Return [X, Y] of the center of cell containing provided text 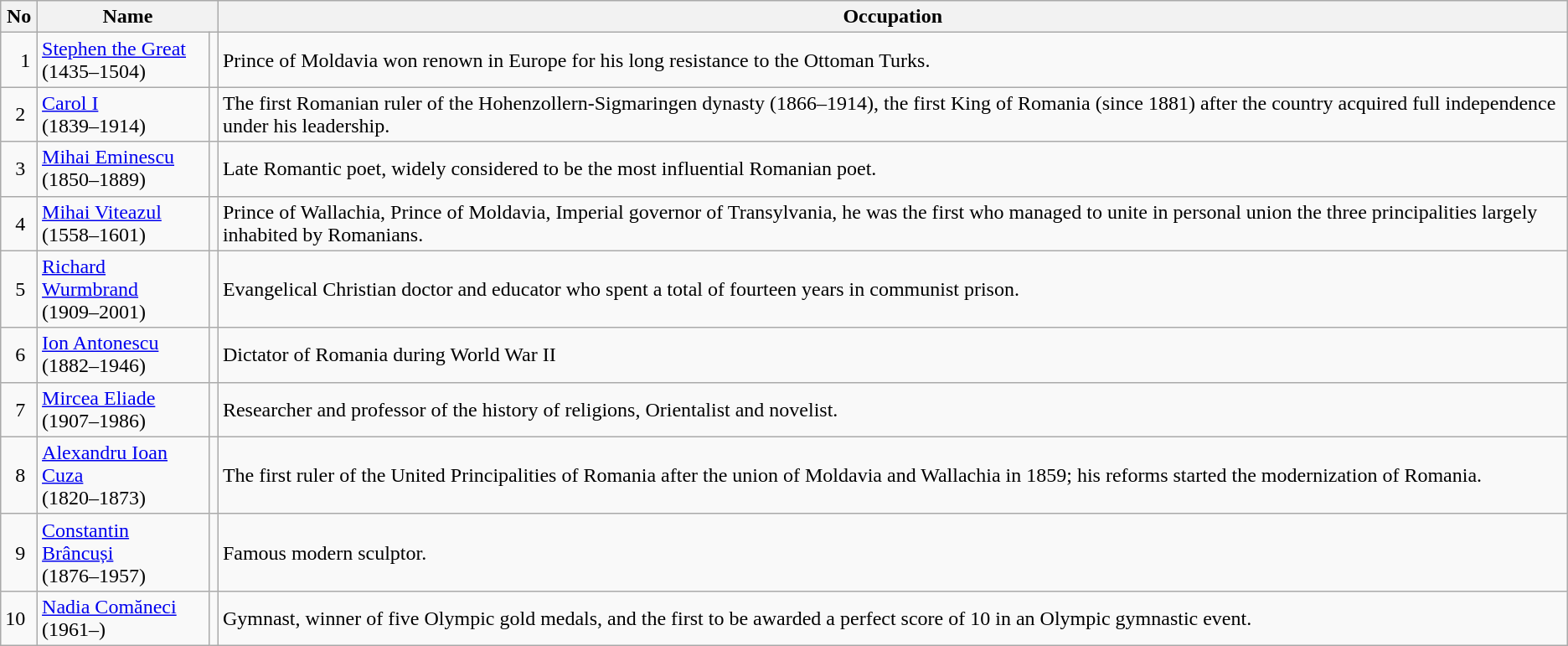
4 [19, 223]
Mihai Eminescu(1850–1889) [124, 169]
Name [128, 17]
5 [19, 289]
9 [19, 552]
Richard Wurmbrand(1909–2001) [124, 289]
Famous modern sculptor. [893, 552]
Dictator of Romania during World War II [893, 355]
3 [19, 169]
Evangelical Christian doctor and educator who spent a total of fourteen years in communist prison. [893, 289]
No [19, 17]
8 [19, 475]
Alexandru Ioan Cuza(1820–1873) [124, 475]
Mircea Eliade(1907–1986) [124, 409]
10 [19, 618]
Researcher and professor of the history of religions, Orientalist and novelist. [893, 409]
2 [19, 114]
Occupation [893, 17]
Nadia Comăneci(1961–) [124, 618]
Carol I(1839–1914) [124, 114]
6 [19, 355]
Prince of Moldavia won renown in Europe for his long resistance to the Ottoman Turks. [893, 60]
Late Romantic poet, widely considered to be the most influential Romanian poet. [893, 169]
7 [19, 409]
1 [19, 60]
Mihai Viteazul(1558–1601) [124, 223]
Constantin Brâncuși(1876–1957) [124, 552]
Ion Antonescu(1882–1946) [124, 355]
Gymnast, winner of five Olympic gold medals, and the first to be awarded a perfect score of 10 in an Olympic gymnastic event. [893, 618]
Stephen the Great(1435–1504) [124, 60]
